Return the [x, y] coordinate for the center point of the cell that contains the specified text.  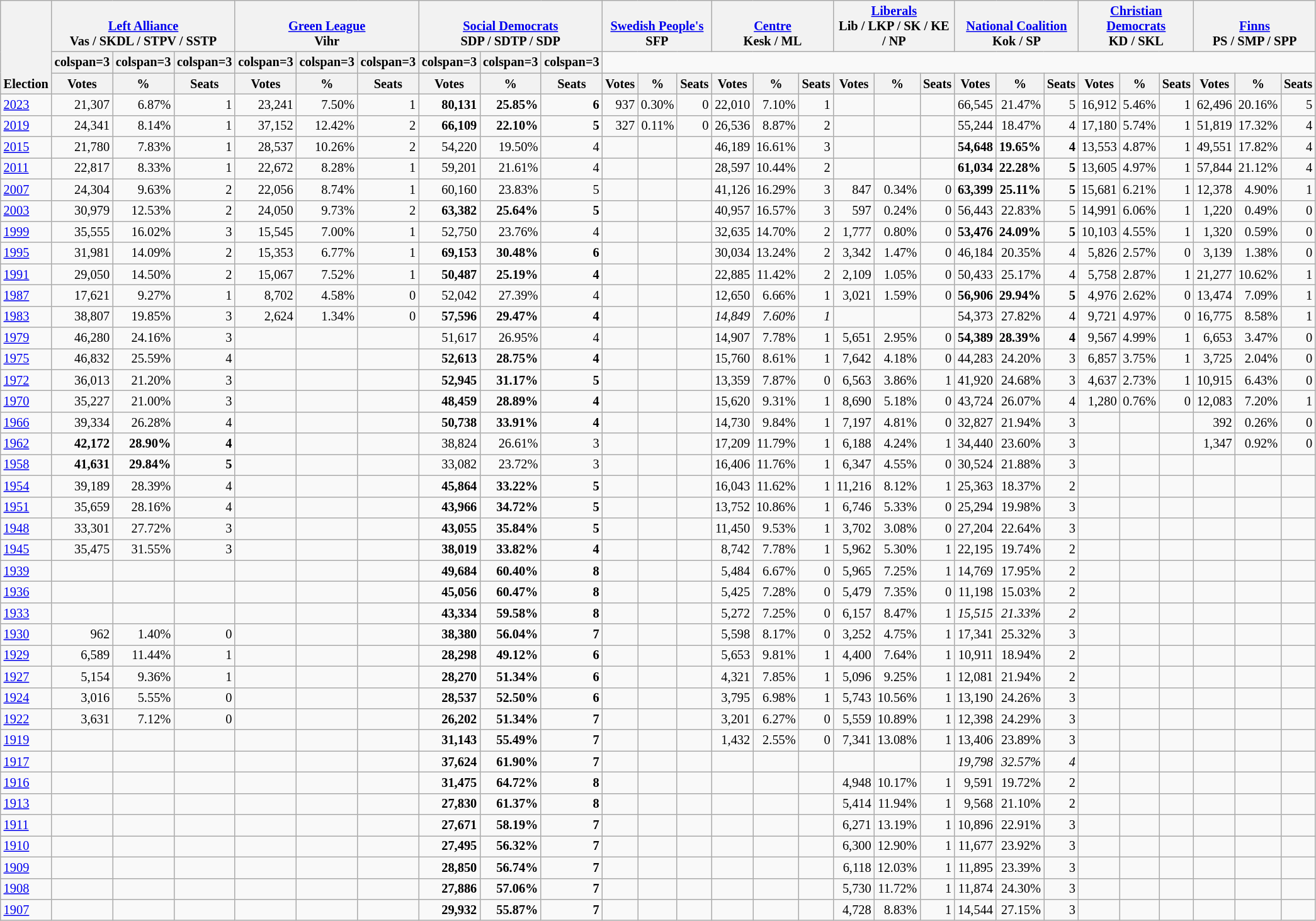
35,227 [82, 401]
2.57% [1140, 253]
6,563 [854, 380]
327 [620, 126]
37,624 [450, 762]
2019 [26, 126]
3.08% [898, 528]
18.47% [1020, 126]
61.37% [510, 804]
1922 [26, 719]
1907 [26, 910]
4,321 [732, 677]
11.76% [776, 465]
7.52% [327, 274]
28,850 [450, 867]
16.29% [776, 189]
63,382 [450, 211]
24.30% [1020, 889]
23.39% [1020, 867]
21.00% [144, 401]
39,334 [82, 422]
19.50% [510, 147]
3.75% [1140, 359]
14.70% [776, 232]
4.81% [898, 422]
60.47% [510, 592]
18.37% [1020, 486]
7.20% [1258, 401]
15,353 [266, 253]
21.33% [1020, 613]
15,681 [1099, 189]
17,209 [732, 444]
7.83% [144, 147]
26.07% [1020, 401]
28,298 [450, 655]
6.21% [1140, 189]
25,294 [975, 507]
25,363 [975, 486]
19,798 [975, 762]
24,304 [82, 189]
52,945 [450, 380]
23.92% [1020, 846]
11.72% [898, 889]
6,300 [854, 846]
41,631 [82, 465]
4.75% [898, 635]
5.46% [1140, 105]
10.44% [776, 168]
13,406 [975, 740]
46,189 [732, 147]
32,635 [732, 232]
6.06% [1140, 211]
1995 [26, 253]
33.82% [510, 550]
Christian DemocratsKD / SKL [1136, 26]
12.53% [144, 211]
11.79% [776, 444]
1970 [26, 401]
16,406 [732, 465]
1929 [26, 655]
11,216 [854, 486]
6.77% [327, 253]
17.95% [1020, 571]
7.87% [776, 380]
21,307 [82, 105]
5,425 [732, 592]
23.60% [1020, 444]
25.17% [1020, 274]
7.85% [776, 677]
26.61% [510, 444]
22,672 [266, 168]
26,202 [450, 719]
392 [1215, 422]
21.10% [1020, 804]
1951 [26, 507]
43,724 [975, 401]
1991 [26, 274]
5,653 [732, 655]
1983 [26, 317]
16,775 [1215, 317]
64.72% [510, 783]
22.64% [1020, 528]
24.20% [1020, 359]
33,301 [82, 528]
12,398 [975, 719]
24.68% [1020, 380]
847 [854, 189]
61,034 [975, 168]
13,190 [975, 698]
5,096 [854, 677]
1913 [26, 804]
56,906 [975, 295]
0.76% [1140, 401]
21,780 [82, 147]
60,160 [450, 189]
3,021 [854, 295]
24.26% [1020, 698]
1945 [26, 550]
1908 [26, 889]
13,605 [1099, 168]
8.33% [144, 168]
9.36% [144, 677]
1933 [26, 613]
26,536 [732, 126]
13,553 [1099, 147]
6.87% [144, 105]
45,056 [450, 592]
1909 [26, 867]
22.91% [1020, 825]
22.83% [1020, 211]
35.84% [510, 528]
17.82% [1258, 147]
54,373 [975, 317]
8.47% [898, 613]
1962 [26, 444]
22,010 [732, 105]
3,342 [854, 253]
2.95% [898, 338]
22,195 [975, 550]
30.48% [510, 253]
25.64% [510, 211]
3.47% [1258, 338]
14,849 [732, 317]
16.02% [144, 232]
29,932 [450, 910]
9.53% [776, 528]
5.74% [1140, 126]
16.57% [776, 211]
42,172 [82, 444]
4,976 [1099, 295]
25.32% [1020, 635]
29.47% [510, 317]
7.35% [898, 592]
8.83% [898, 910]
6.66% [776, 295]
11.42% [776, 274]
25.85% [510, 105]
21.61% [510, 168]
18.94% [1020, 655]
57.06% [510, 889]
5,598 [732, 635]
1954 [26, 486]
11,677 [975, 846]
1917 [26, 762]
962 [82, 635]
7.09% [1258, 295]
15,620 [732, 401]
9.84% [776, 422]
9.27% [144, 295]
43,966 [450, 507]
5,826 [1099, 253]
16,912 [1099, 105]
50,738 [450, 422]
6,157 [854, 613]
5,154 [82, 677]
1972 [26, 380]
5,414 [854, 804]
5.30% [898, 550]
10,103 [1099, 232]
2015 [26, 147]
1,432 [732, 740]
17,341 [975, 635]
1927 [26, 677]
19.72% [1020, 783]
35,475 [82, 550]
0.59% [1258, 232]
10,896 [975, 825]
1910 [26, 846]
4.24% [898, 444]
4.87% [1140, 147]
6,118 [854, 867]
27,886 [450, 889]
19.85% [144, 317]
10.62% [1258, 274]
1939 [26, 571]
12.42% [327, 126]
2003 [26, 211]
9,567 [1099, 338]
46,832 [82, 359]
24.29% [1020, 719]
7.60% [776, 317]
1987 [26, 295]
11,198 [975, 592]
61.90% [510, 762]
6,746 [854, 507]
13.24% [776, 253]
27.82% [1020, 317]
16.61% [776, 147]
10,915 [1215, 380]
0.49% [1258, 211]
11,450 [732, 528]
7,642 [854, 359]
48,459 [450, 401]
0.11% [657, 126]
13.08% [898, 740]
2011 [26, 168]
31.55% [144, 550]
4,637 [1099, 380]
15,545 [266, 232]
50,433 [975, 274]
15,067 [266, 274]
26.95% [510, 338]
5.18% [898, 401]
33.22% [510, 486]
10,911 [975, 655]
19.98% [1020, 507]
23.83% [510, 189]
55,244 [975, 126]
32,827 [975, 422]
31,981 [82, 253]
59,201 [450, 168]
25.19% [510, 274]
1.40% [144, 635]
29,050 [82, 274]
36,013 [82, 380]
2.62% [1140, 295]
6.43% [1258, 380]
55.87% [510, 910]
53,476 [975, 232]
7.12% [144, 719]
8.58% [1258, 317]
3,252 [854, 635]
56.04% [510, 635]
23.89% [1020, 740]
4,400 [854, 655]
8.28% [327, 168]
30,524 [975, 465]
4.18% [898, 359]
1.59% [898, 295]
1911 [26, 825]
12,081 [975, 677]
1916 [26, 783]
27.39% [510, 295]
8,690 [854, 401]
1975 [26, 359]
28.75% [510, 359]
27,495 [450, 846]
LiberalsLib / LKP / SK / KE / NP [894, 26]
5.33% [898, 507]
66,545 [975, 105]
54,220 [450, 147]
8,742 [732, 550]
2.73% [1140, 380]
6.98% [776, 698]
58.19% [510, 825]
49.12% [510, 655]
41,126 [732, 189]
27,830 [450, 804]
2023 [26, 105]
28.90% [144, 444]
1,777 [854, 232]
25.59% [144, 359]
6,347 [854, 465]
1936 [26, 592]
52.50% [510, 698]
2.87% [1140, 274]
80,131 [450, 105]
27,671 [450, 825]
20.35% [1020, 253]
31,143 [450, 740]
24,050 [266, 211]
7.00% [327, 232]
2007 [26, 189]
34.72% [510, 507]
60.40% [510, 571]
17.32% [1258, 126]
13,752 [732, 507]
5,758 [1099, 274]
15,760 [732, 359]
5.55% [144, 698]
30,979 [82, 211]
14,991 [1099, 211]
66,109 [450, 126]
14,544 [975, 910]
3,702 [854, 528]
21.88% [1020, 465]
1919 [26, 740]
9.25% [898, 677]
26.28% [144, 422]
39,189 [82, 486]
23.72% [510, 465]
9.81% [776, 655]
29.94% [1020, 295]
6,188 [854, 444]
8.61% [776, 359]
FinnsPS / SMP / SPP [1254, 26]
1999 [26, 232]
11,895 [975, 867]
22,817 [82, 168]
9,568 [975, 804]
22,885 [732, 274]
Left AllianceVas / SKDL / STPV / SSTP [144, 26]
5,484 [732, 571]
9,721 [1099, 317]
937 [620, 105]
1.34% [327, 317]
8.74% [327, 189]
7,341 [854, 740]
38,019 [450, 550]
8.17% [776, 635]
7,197 [854, 422]
4.90% [1258, 189]
35,555 [82, 232]
14.50% [144, 274]
6,589 [82, 655]
4,728 [854, 910]
14,769 [975, 571]
46,184 [975, 253]
1.38% [1258, 253]
Social DemocratsSDP / SDTP / SDP [511, 26]
3,016 [82, 698]
8.87% [776, 126]
4,948 [854, 783]
9.31% [776, 401]
4.99% [1140, 338]
9.73% [327, 211]
5,743 [854, 698]
27.72% [144, 528]
11.62% [776, 486]
51,819 [1215, 126]
41,920 [975, 380]
3,725 [1215, 359]
69,153 [450, 253]
57,844 [1215, 168]
5,965 [854, 571]
43,055 [450, 528]
29.84% [144, 465]
31,475 [450, 783]
43,334 [450, 613]
24,341 [82, 126]
23.76% [510, 232]
2.04% [1258, 359]
597 [854, 211]
31.17% [510, 380]
5,559 [854, 719]
12,650 [732, 295]
54,389 [975, 338]
14,907 [732, 338]
0.80% [898, 232]
15,515 [975, 613]
33,082 [450, 465]
Green LeagueVihr [327, 26]
12.03% [898, 867]
10.86% [776, 507]
15.03% [1020, 592]
8,702 [266, 295]
8.12% [898, 486]
1.05% [898, 274]
28.16% [144, 507]
6,857 [1099, 359]
28,597 [732, 168]
9.63% [144, 189]
3.86% [898, 380]
16,043 [732, 486]
1,280 [1099, 401]
62,496 [1215, 105]
21.20% [144, 380]
1,347 [1215, 444]
23,241 [266, 105]
3,631 [82, 719]
38,380 [450, 635]
10.26% [327, 147]
1958 [26, 465]
0.34% [898, 189]
CentreKesk / ML [772, 26]
38,824 [450, 444]
3,139 [1215, 253]
1,320 [1215, 232]
27.15% [1020, 910]
9,591 [975, 783]
54,648 [975, 147]
6.67% [776, 571]
13.19% [898, 825]
12,083 [1215, 401]
24.16% [144, 338]
37,152 [266, 126]
55.49% [510, 740]
7.10% [776, 105]
51,617 [450, 338]
56,443 [975, 211]
28,270 [450, 677]
10.56% [898, 698]
13,359 [732, 380]
17,180 [1099, 126]
25.11% [1020, 189]
38,807 [82, 317]
0.24% [898, 211]
14.09% [144, 253]
52,613 [450, 359]
5,730 [854, 889]
4.58% [327, 295]
12.90% [898, 846]
32.57% [1020, 762]
National CoalitionKok / SP [1016, 26]
17,621 [82, 295]
19.65% [1020, 147]
1930 [26, 635]
0.30% [657, 105]
10.89% [898, 719]
5,651 [854, 338]
2,109 [854, 274]
6.27% [776, 719]
2.55% [776, 740]
35,659 [82, 507]
1979 [26, 338]
1924 [26, 698]
Election [26, 47]
11.94% [898, 804]
14,730 [732, 422]
22,056 [266, 189]
6,271 [854, 825]
7.50% [327, 105]
22.10% [510, 126]
21.47% [1020, 105]
5,272 [732, 613]
34,440 [975, 444]
24.09% [1020, 232]
21.12% [1258, 168]
1,220 [1215, 211]
19.74% [1020, 550]
7.28% [776, 592]
11,874 [975, 889]
8.14% [144, 126]
3,201 [732, 719]
63,399 [975, 189]
52,750 [450, 232]
33.91% [510, 422]
2,624 [266, 317]
5,962 [854, 550]
20.16% [1258, 105]
22.28% [1020, 168]
59.58% [510, 613]
49,684 [450, 571]
57,596 [450, 317]
0.26% [1258, 422]
1948 [26, 528]
27,204 [975, 528]
56.74% [510, 867]
52,042 [450, 295]
3,795 [732, 698]
49,551 [1215, 147]
30,034 [732, 253]
46,280 [82, 338]
21,277 [1215, 274]
6,653 [1215, 338]
44,283 [975, 359]
11.44% [144, 655]
45,864 [450, 486]
10.17% [898, 783]
28.89% [510, 401]
Swedish People'sSFP [657, 26]
1966 [26, 422]
7.64% [898, 655]
40,957 [732, 211]
56.32% [510, 846]
12,378 [1215, 189]
50,487 [450, 274]
1.47% [898, 253]
0.92% [1258, 444]
13,474 [1215, 295]
5,479 [854, 592]
